Return (X, Y) of the center of cell containing provided text 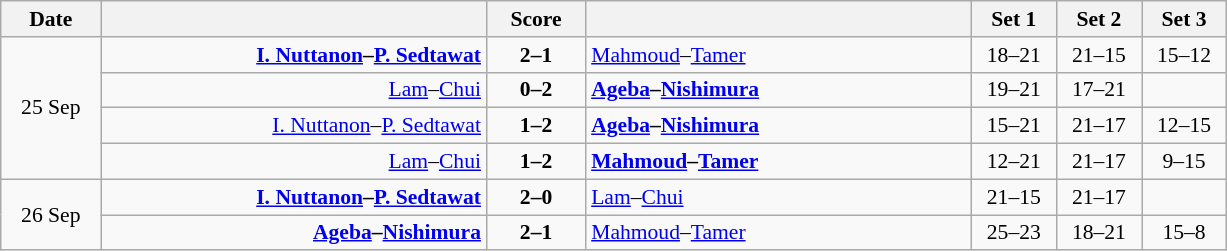
26 Sep (51, 214)
19–21 (1014, 90)
Set 1 (1014, 19)
Score (536, 19)
0–2 (536, 90)
Date (51, 19)
15–8 (1184, 233)
2–0 (536, 197)
Set 2 (1098, 19)
25–23 (1014, 233)
25 Sep (51, 108)
Set 3 (1184, 19)
15–21 (1014, 126)
17–21 (1098, 90)
9–15 (1184, 162)
12–21 (1014, 162)
12–15 (1184, 126)
15–12 (1184, 55)
